Pinpoint the cell where the given text exists, returning its [x, y] midpoint coordinate. 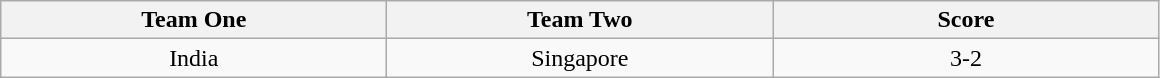
India [194, 58]
Team One [194, 20]
Score [966, 20]
Team Two [580, 20]
Singapore [580, 58]
3-2 [966, 58]
